Return the [X, Y] coordinate for the center point of the cell that contains the specified text.  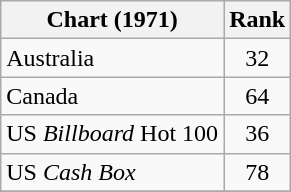
36 [258, 134]
Rank [258, 20]
US Cash Box [112, 172]
US Billboard Hot 100 [112, 134]
Canada [112, 96]
32 [258, 58]
78 [258, 172]
64 [258, 96]
Chart (1971) [112, 20]
Australia [112, 58]
